Locate the cell with the specified text and output its (x, y) center coordinate. 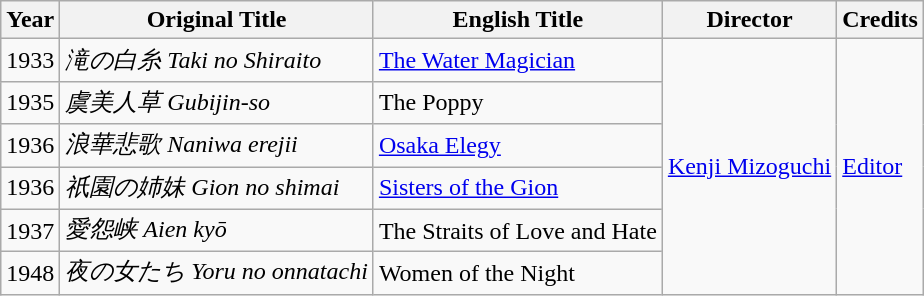
1935 (30, 102)
Osaka Elegy (518, 146)
滝の白糸 Taki no Shiraito (217, 60)
The Poppy (518, 102)
Original Title (217, 20)
祇園の姉妹 Gion no shimai (217, 188)
愛怨峡 Aien kyō (217, 230)
Kenji Mizoguchi (749, 166)
浪華悲歌 Naniwa erejii (217, 146)
1948 (30, 274)
The Water Magician (518, 60)
虞美人草 Gubijin-so (217, 102)
Editor (880, 166)
Sisters of the Gion (518, 188)
夜の女たち Yoru no onnatachi (217, 274)
1933 (30, 60)
The Straits of Love and Hate (518, 230)
Women of the Night (518, 274)
Year (30, 20)
1937 (30, 230)
English Title (518, 20)
Credits (880, 20)
Director (749, 20)
